Extract the (X, Y) coordinate from the center of the cell holding the provided text.  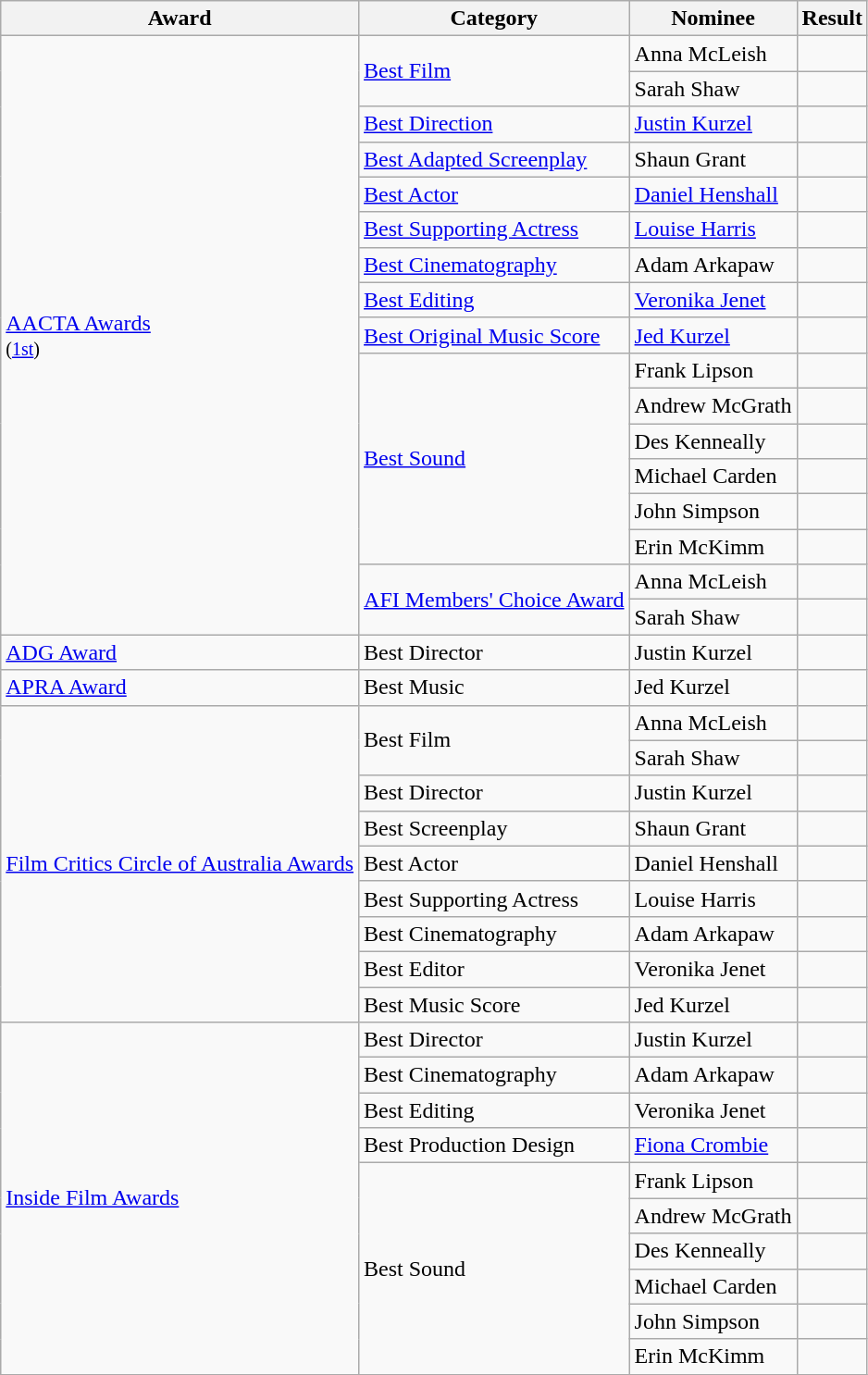
Best Music (494, 687)
Result (832, 19)
Best Screenplay (494, 828)
AACTA Awards(1st) (180, 335)
Nominee (713, 19)
Best Original Music Score (494, 335)
Best Production Design (494, 1146)
Film Critics Circle of Australia Awards (180, 864)
AFI Members' Choice Award (494, 600)
Fiona Crombie (713, 1146)
Inside Film Awards (180, 1199)
Best Adapted Screenplay (494, 159)
Category (494, 19)
APRA Award (180, 687)
ADG Award (180, 652)
Best Editor (494, 969)
Best Music Score (494, 1004)
Best Direction (494, 124)
Award (180, 19)
